For the text-containing cell, return its midpoint in (x, y) coordinate format. 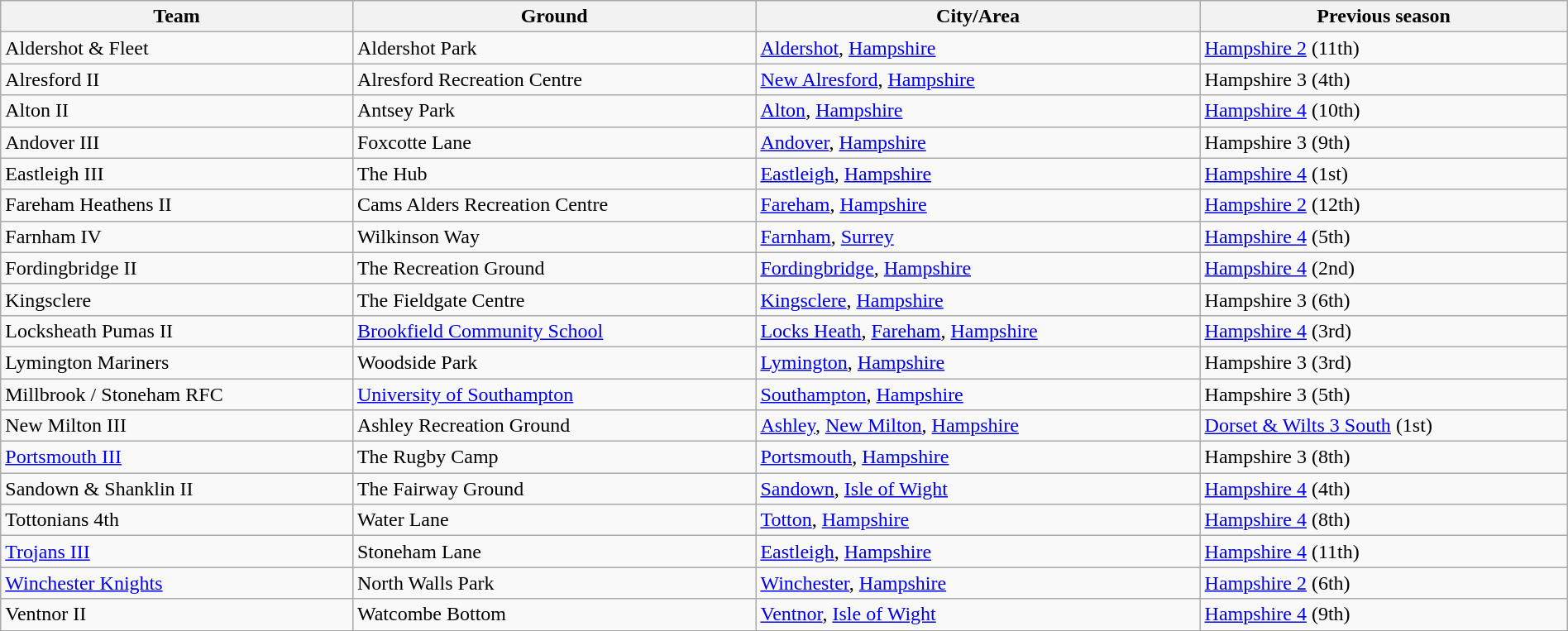
Fordingbridge II (177, 268)
Farnham IV (177, 237)
Wilkinson Way (554, 237)
Woodside Park (554, 362)
Sandown & Shanklin II (177, 489)
Ground (554, 17)
Dorset & Wilts 3 South (1st) (1384, 426)
Hampshire 4 (2nd) (1384, 268)
Hampshire 3 (3rd) (1384, 362)
Hampshire 3 (6th) (1384, 299)
Hampshire 4 (9th) (1384, 614)
Winchester Knights (177, 583)
Hampshire 3 (5th) (1384, 394)
Lymington, Hampshire (978, 362)
Aldershot, Hampshire (978, 48)
Watcombe Bottom (554, 614)
Water Lane (554, 520)
The Recreation Ground (554, 268)
Trojans III (177, 552)
Alton, Hampshire (978, 111)
Team (177, 17)
Alton II (177, 111)
Hampshire 4 (4th) (1384, 489)
The Fairway Ground (554, 489)
Fordingbridge, Hampshire (978, 268)
Stoneham Lane (554, 552)
Millbrook / Stoneham RFC (177, 394)
Totton, Hampshire (978, 520)
Hampshire 4 (3rd) (1384, 331)
North Walls Park (554, 583)
Portsmouth, Hampshire (978, 457)
Previous season (1384, 17)
Hampshire 4 (5th) (1384, 237)
City/Area (978, 17)
Kingsclere, Hampshire (978, 299)
Hampshire 2 (11th) (1384, 48)
Hampshire 4 (11th) (1384, 552)
Hampshire 4 (8th) (1384, 520)
Ashley, New Milton, Hampshire (978, 426)
University of Southampton (554, 394)
Portsmouth III (177, 457)
Lymington Mariners (177, 362)
Locks Heath, Fareham, Hampshire (978, 331)
Southampton, Hampshire (978, 394)
Sandown, Isle of Wight (978, 489)
The Rugby Camp (554, 457)
Antsey Park (554, 111)
Tottonians 4th (177, 520)
Hampshire 2 (6th) (1384, 583)
Aldershot & Fleet (177, 48)
Locksheath Pumas II (177, 331)
Andover, Hampshire (978, 142)
Fareham, Hampshire (978, 205)
Ventnor, Isle of Wight (978, 614)
Fareham Heathens II (177, 205)
Aldershot Park (554, 48)
Hampshire 4 (10th) (1384, 111)
New Alresford, Hampshire (978, 79)
Hampshire 2 (12th) (1384, 205)
Ashley Recreation Ground (554, 426)
Brookfield Community School (554, 331)
Cams Alders Recreation Centre (554, 205)
Hampshire 3 (8th) (1384, 457)
The Hub (554, 174)
Hampshire 3 (9th) (1384, 142)
Ventnor II (177, 614)
Farnham, Surrey (978, 237)
Alresford II (177, 79)
Eastleigh III (177, 174)
New Milton III (177, 426)
Alresford Recreation Centre (554, 79)
Andover III (177, 142)
Hampshire 4 (1st) (1384, 174)
Winchester, Hampshire (978, 583)
Hampshire 3 (4th) (1384, 79)
The Fieldgate Centre (554, 299)
Kingsclere (177, 299)
Foxcotte Lane (554, 142)
